Locate the cell with the specified text and output its (X, Y) center coordinate. 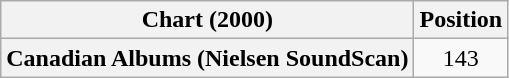
Position (461, 20)
Canadian Albums (Nielsen SoundScan) (208, 58)
Chart (2000) (208, 20)
143 (461, 58)
